Find where the given text appears and provide that cell's center as [X, Y] coordinate. 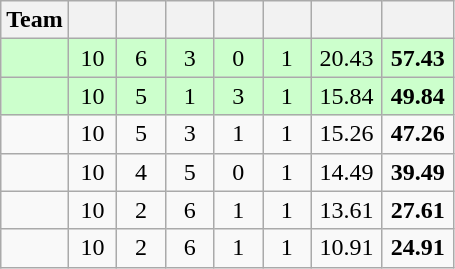
4 [142, 172]
14.49 [346, 172]
Team [35, 20]
15.26 [346, 134]
13.61 [346, 210]
15.84 [346, 96]
57.43 [418, 58]
39.49 [418, 172]
49.84 [418, 96]
10.91 [346, 248]
20.43 [346, 58]
47.26 [418, 134]
27.61 [418, 210]
24.91 [418, 248]
